Capture the cell that displays the provided text and extract its (x, y) central coordinate. 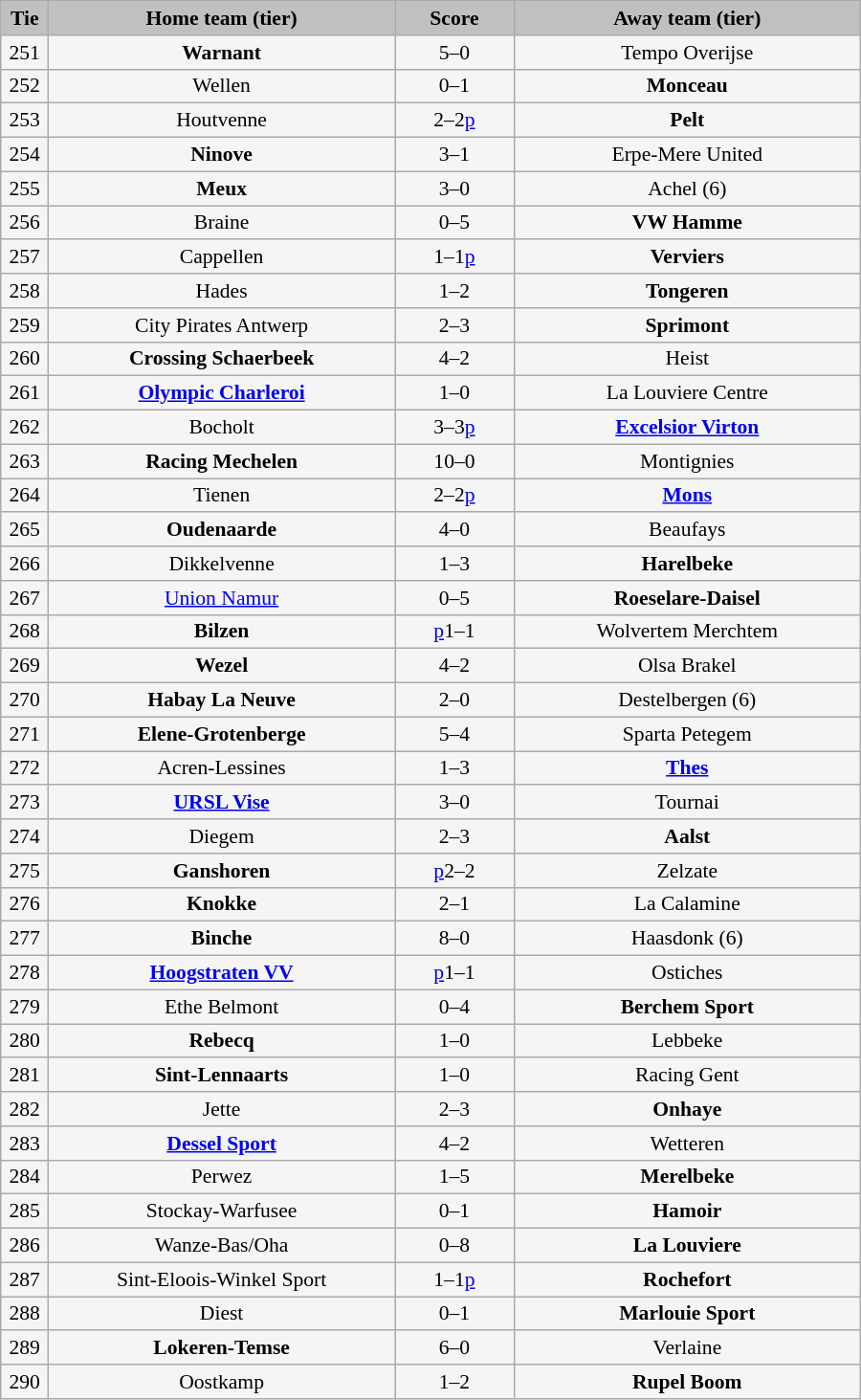
257 (25, 257)
267 (25, 598)
289 (25, 1348)
Excelsior Virton (687, 428)
Cappellen (222, 257)
1–5 (455, 1177)
Pelt (687, 121)
Sint-Eloois-Winkel Sport (222, 1279)
p2–2 (455, 871)
0–4 (455, 1007)
Tienen (222, 496)
Tempo Overijse (687, 53)
Wezel (222, 666)
Hades (222, 291)
Roeselare-Daisel (687, 598)
2–1 (455, 904)
Sint-Lennaarts (222, 1076)
Rochefort (687, 1279)
Verlaine (687, 1348)
Sparta Petegem (687, 734)
Zelzate (687, 871)
Marlouie Sport (687, 1314)
Binche (222, 939)
282 (25, 1109)
La Calamine (687, 904)
265 (25, 530)
Tournai (687, 803)
Score (455, 18)
284 (25, 1177)
Rupel Boom (687, 1382)
Perwez (222, 1177)
Haasdonk (6) (687, 939)
Racing Gent (687, 1076)
274 (25, 836)
Away team (tier) (687, 18)
Montignies (687, 461)
290 (25, 1382)
VW Hamme (687, 223)
Harelbeke (687, 564)
Habay La Neuve (222, 700)
Olympic Charleroi (222, 393)
4–0 (455, 530)
City Pirates Antwerp (222, 325)
279 (25, 1007)
Wanze-Bas/Oha (222, 1246)
Hoogstraten VV (222, 973)
256 (25, 223)
260 (25, 359)
3–3p (455, 428)
268 (25, 632)
Achel (6) (687, 189)
La Louviere Centre (687, 393)
5–0 (455, 53)
262 (25, 428)
252 (25, 86)
Ganshoren (222, 871)
Lebbeke (687, 1041)
Onhaye (687, 1109)
281 (25, 1076)
Oudenaarde (222, 530)
Crossing Schaerbeek (222, 359)
Mons (687, 496)
Lokeren-Temse (222, 1348)
6–0 (455, 1348)
Ostiches (687, 973)
255 (25, 189)
Berchem Sport (687, 1007)
Verviers (687, 257)
Olsa Brakel (687, 666)
Aalst (687, 836)
Hamoir (687, 1211)
Braine (222, 223)
278 (25, 973)
Diest (222, 1314)
Bilzen (222, 632)
275 (25, 871)
286 (25, 1246)
273 (25, 803)
URSL Vise (222, 803)
254 (25, 155)
Tongeren (687, 291)
270 (25, 700)
Wolvertem Merchtem (687, 632)
Destelbergen (6) (687, 700)
264 (25, 496)
Union Namur (222, 598)
Warnant (222, 53)
5–4 (455, 734)
261 (25, 393)
2–0 (455, 700)
8–0 (455, 939)
Sprimont (687, 325)
La Louviere (687, 1246)
280 (25, 1041)
Home team (tier) (222, 18)
10–0 (455, 461)
272 (25, 768)
Racing Mechelen (222, 461)
276 (25, 904)
3–1 (455, 155)
Wetteren (687, 1144)
288 (25, 1314)
287 (25, 1279)
258 (25, 291)
Wellen (222, 86)
Dessel Sport (222, 1144)
Ethe Belmont (222, 1007)
283 (25, 1144)
Diegem (222, 836)
Elene-Grotenberge (222, 734)
Dikkelvenne (222, 564)
Jette (222, 1109)
0–8 (455, 1246)
263 (25, 461)
Oostkamp (222, 1382)
Meux (222, 189)
Thes (687, 768)
Erpe-Mere United (687, 155)
Heist (687, 359)
Merelbeke (687, 1177)
259 (25, 325)
Monceau (687, 86)
Bocholt (222, 428)
Rebecq (222, 1041)
251 (25, 53)
277 (25, 939)
Knokke (222, 904)
269 (25, 666)
271 (25, 734)
Houtvenne (222, 121)
Acren-Lessines (222, 768)
285 (25, 1211)
Stockay-Warfusee (222, 1211)
Beaufays (687, 530)
266 (25, 564)
Ninove (222, 155)
Tie (25, 18)
253 (25, 121)
